Scan for the cell matching the given text and deliver its (X, Y) coordinate at center. 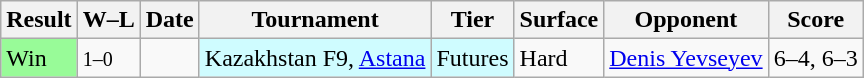
Result (39, 20)
Opponent (686, 20)
Kazakhstan F9, Astana (315, 58)
Score (816, 20)
Tier (472, 20)
Futures (472, 58)
Denis Yevseyev (686, 58)
1–0 (108, 58)
W–L (108, 20)
Date (170, 20)
Surface (559, 20)
Hard (559, 58)
Tournament (315, 20)
6–4, 6–3 (816, 58)
Win (39, 58)
